Output the [x, y] coordinate of the center of the cell containing the given text.  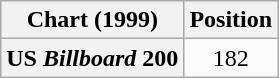
US Billboard 200 [92, 58]
Position [231, 20]
Chart (1999) [92, 20]
182 [231, 58]
